Scan for the cell matching the given text and deliver its [X, Y] coordinate at center. 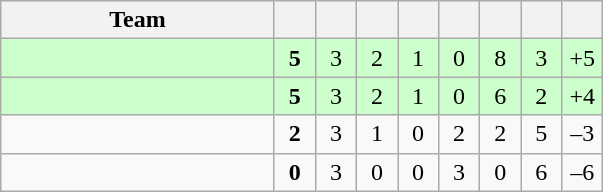
8 [500, 58]
+5 [582, 58]
+4 [582, 96]
Team [138, 20]
–3 [582, 134]
–6 [582, 172]
